Scan for the cell matching the given text and deliver its [X, Y] coordinate at center. 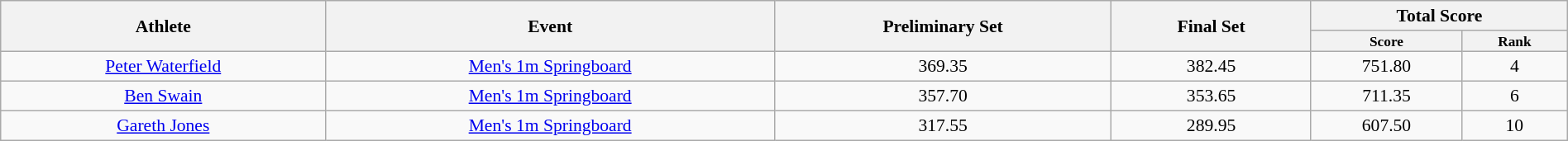
Final Set [1212, 26]
711.35 [1386, 96]
Total Score [1439, 16]
289.95 [1212, 125]
Gareth Jones [164, 125]
Event [551, 26]
Peter Waterfield [164, 67]
751.80 [1386, 67]
Ben Swain [164, 96]
357.70 [943, 96]
317.55 [943, 125]
382.45 [1212, 67]
369.35 [943, 67]
Score [1386, 41]
Preliminary Set [943, 26]
353.65 [1212, 96]
6 [1515, 96]
Rank [1515, 41]
607.50 [1386, 125]
Athlete [164, 26]
10 [1515, 125]
4 [1515, 67]
